Determine the (X, Y) coordinate at the center of the cell enclosing the given text.  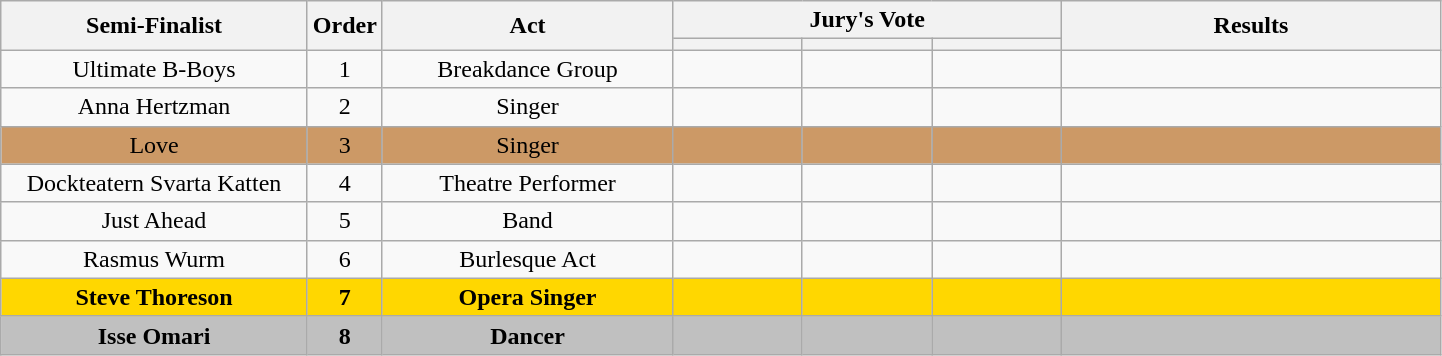
Ultimate B-Boys (154, 69)
Semi-Finalist (154, 26)
Theatre Performer (527, 183)
Rasmus Wurm (154, 259)
Just Ahead (154, 221)
Results (1251, 26)
Anna Hertzman (154, 107)
Breakdance Group (527, 69)
Dancer (527, 335)
3 (344, 145)
7 (344, 297)
1 (344, 69)
Opera Singer (527, 297)
Love (154, 145)
2 (344, 107)
8 (344, 335)
4 (344, 183)
Burlesque Act (527, 259)
Isse Omari (154, 335)
5 (344, 221)
Steve Thoreson (154, 297)
Dockteatern Svarta Katten (154, 183)
Jury's Vote (868, 20)
Act (527, 26)
6 (344, 259)
Order (344, 26)
Band (527, 221)
